For the text-containing cell, return its midpoint in (x, y) coordinate format. 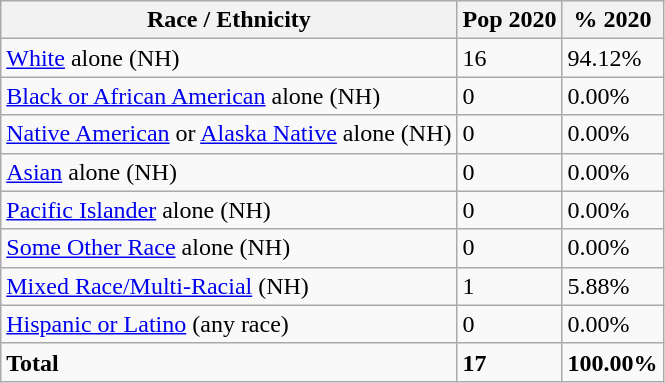
94.12% (612, 58)
1 (510, 286)
5.88% (612, 286)
Pop 2020 (510, 20)
Pacific Islander alone (NH) (229, 210)
Native American or Alaska Native alone (NH) (229, 134)
Mixed Race/Multi-Racial (NH) (229, 286)
% 2020 (612, 20)
16 (510, 58)
Asian alone (NH) (229, 172)
Some Other Race alone (NH) (229, 248)
100.00% (612, 362)
White alone (NH) (229, 58)
Black or African American alone (NH) (229, 96)
Hispanic or Latino (any race) (229, 324)
17 (510, 362)
Race / Ethnicity (229, 20)
Total (229, 362)
